Pinpoint the cell where the given text exists, returning its (x, y) midpoint coordinate. 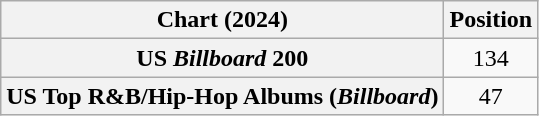
Chart (2024) (222, 20)
US Billboard 200 (222, 58)
US Top R&B/Hip-Hop Albums (Billboard) (222, 96)
Position (491, 20)
134 (491, 58)
47 (491, 96)
